For the text-containing cell, return its midpoint in [x, y] coordinate format. 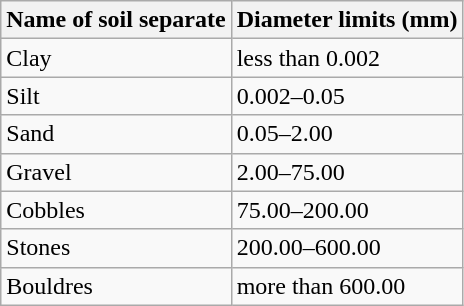
75.00–200.00 [347, 210]
200.00–600.00 [347, 248]
Sand [116, 134]
Gravel [116, 172]
Clay [116, 58]
2.00–75.00 [347, 172]
0.002–0.05 [347, 96]
Stones [116, 248]
Bouldres [116, 286]
less than 0.002 [347, 58]
Diameter limits (mm) [347, 20]
0.05–2.00 [347, 134]
Name of soil separate [116, 20]
more than 600.00 [347, 286]
Cobbles [116, 210]
Silt [116, 96]
